Output the [X, Y] coordinate of the center of the cell containing the given text.  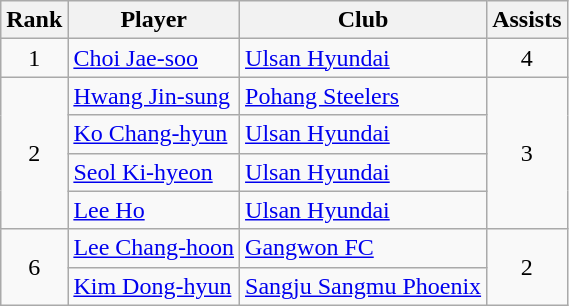
6 [34, 267]
Lee Chang-hoon [154, 248]
Pohang Steelers [364, 96]
Sangju Sangmu Phoenix [364, 286]
Choi Jae-soo [154, 58]
4 [527, 58]
Hwang Jin-sung [154, 96]
1 [34, 58]
Player [154, 20]
Club [364, 20]
3 [527, 153]
Lee Ho [154, 210]
Rank [34, 20]
Ko Chang-hyun [154, 134]
Kim Dong-hyun [154, 286]
Gangwon FC [364, 248]
Assists [527, 20]
Seol Ki-hyeon [154, 172]
